Pinpoint the cell where the given text exists, returning its (x, y) midpoint coordinate. 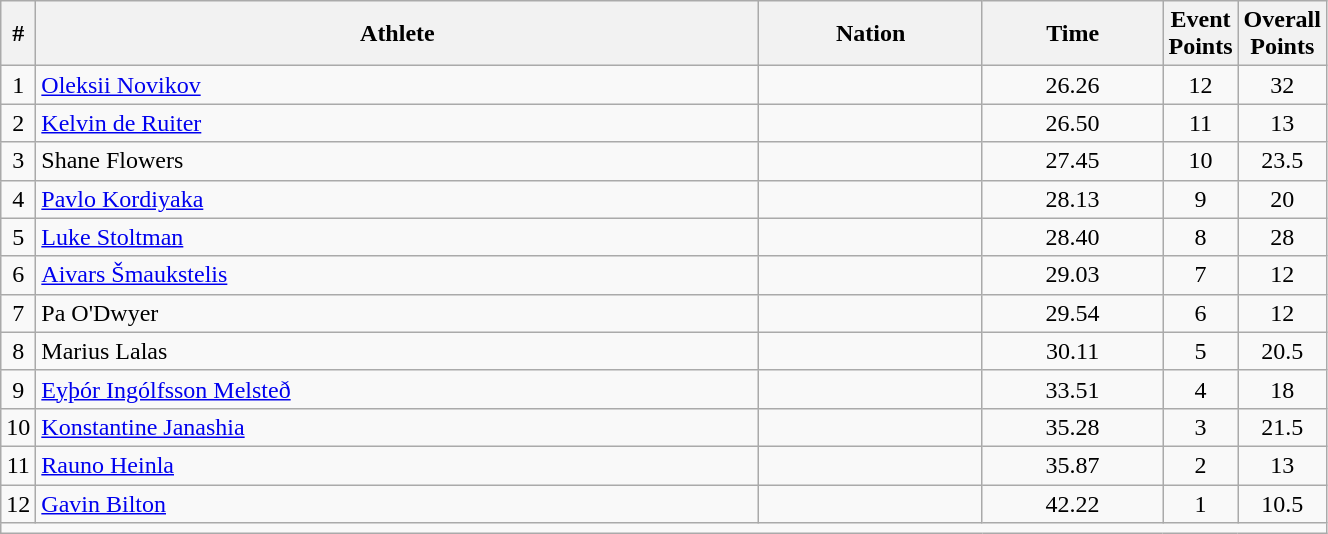
Eyþór Ingólfsson Melsteð (398, 389)
Pavlo Kordiyaka (398, 199)
Athlete (398, 34)
Konstantine Janashia (398, 427)
Oleksii Novikov (398, 85)
20 (1282, 199)
10.5 (1282, 503)
Aivars Šmaukstelis (398, 275)
27.45 (1072, 161)
28.40 (1072, 237)
Time (1072, 34)
30.11 (1072, 351)
Luke Stoltman (398, 237)
21.5 (1282, 427)
Marius Lalas (398, 351)
29.54 (1072, 313)
Rauno Heinla (398, 465)
29.03 (1072, 275)
33.51 (1072, 389)
Nation (870, 34)
Event Points (1200, 34)
26.26 (1072, 85)
42.22 (1072, 503)
Kelvin de Ruiter (398, 123)
20.5 (1282, 351)
35.28 (1072, 427)
23.5 (1282, 161)
Overall Points (1282, 34)
# (18, 34)
Shane Flowers (398, 161)
26.50 (1072, 123)
28.13 (1072, 199)
Gavin Bilton (398, 503)
35.87 (1072, 465)
32 (1282, 85)
Pa O'Dwyer (398, 313)
28 (1282, 237)
18 (1282, 389)
